Extract the [X, Y] coordinate from the center of the cell holding the provided text.  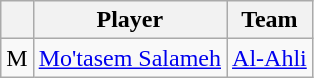
Team [270, 20]
M [17, 58]
Player [130, 20]
Al-Ahli [270, 58]
Mo'tasem Salameh [130, 58]
